For the text-containing cell, return its midpoint in (x, y) coordinate format. 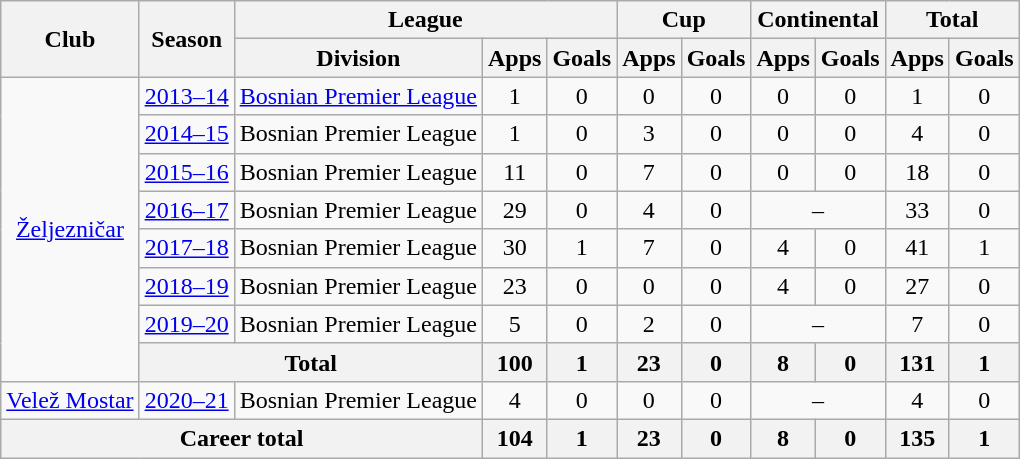
2016–17 (186, 210)
2015–16 (186, 172)
2014–15 (186, 134)
27 (917, 286)
18 (917, 172)
Career total (242, 438)
41 (917, 248)
Željezničar (70, 229)
131 (917, 362)
Season (186, 39)
Velež Mostar (70, 400)
Division (358, 58)
2020–21 (186, 400)
2 (649, 324)
135 (917, 438)
5 (514, 324)
2013–14 (186, 96)
104 (514, 438)
30 (514, 248)
Cup (684, 20)
2018–19 (186, 286)
Club (70, 39)
League (425, 20)
3 (649, 134)
29 (514, 210)
2017–18 (186, 248)
100 (514, 362)
Continental (818, 20)
33 (917, 210)
11 (514, 172)
2019–20 (186, 324)
